Find where the given text appears and provide that cell's center as (x, y) coordinate. 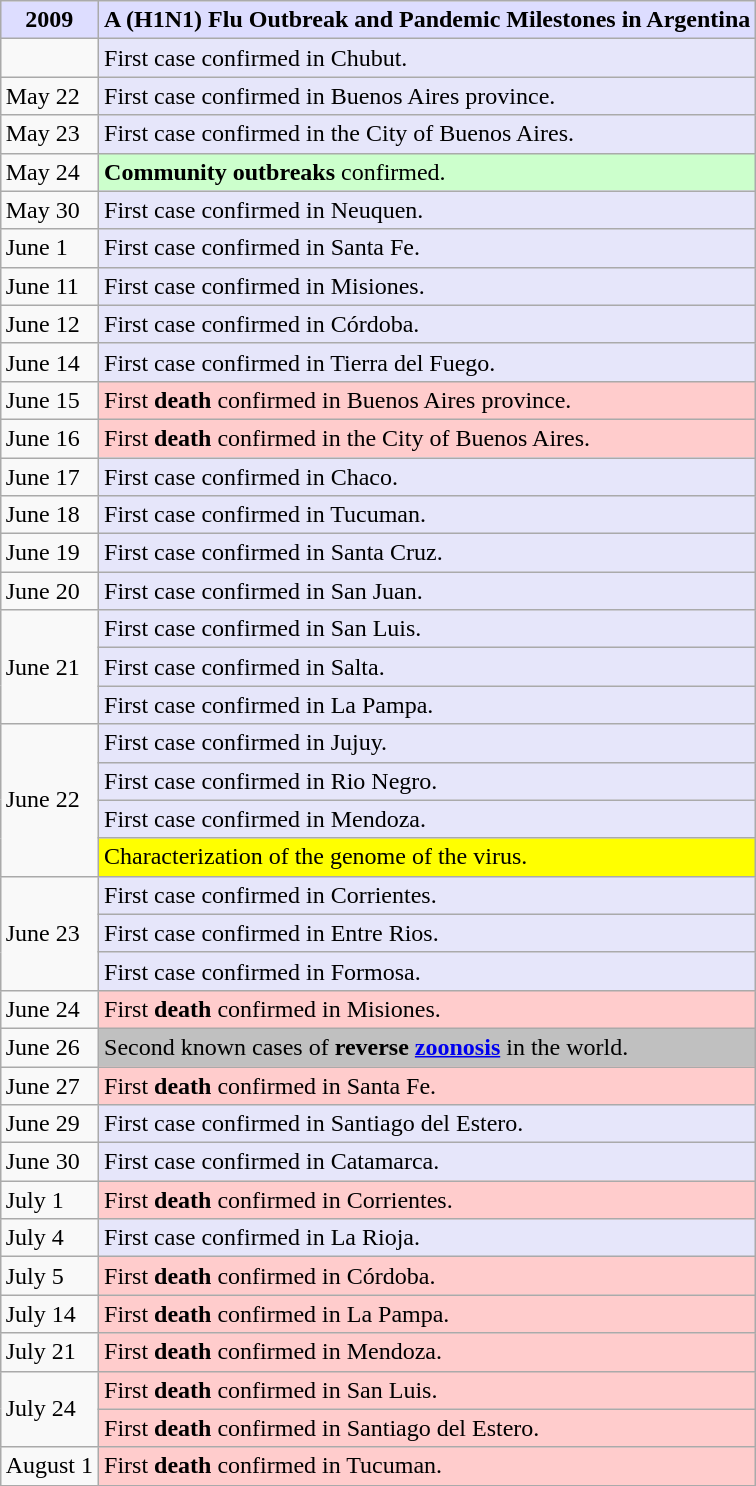
First death confirmed in Santa Fe. (428, 1085)
First case confirmed in Tucuman. (428, 515)
June 29 (49, 1124)
First case confirmed in Formosa. (428, 971)
June 11 (49, 286)
First case confirmed in the City of Buenos Aires. (428, 134)
May 22 (49, 96)
First case confirmed in Corrientes. (428, 895)
June 27 (49, 1085)
First case confirmed in Buenos Aires province. (428, 96)
June 18 (49, 515)
First death confirmed in Corrientes. (428, 1200)
June 15 (49, 400)
July 1 (49, 1200)
July 24 (49, 1409)
First case confirmed in Tierra del Fuego. (428, 362)
2009 (49, 20)
First case confirmed in Misiones. (428, 286)
First case confirmed in Jujuy. (428, 743)
June 23 (49, 933)
July 21 (49, 1352)
A (H1N1) Flu Outbreak and Pandemic Milestones in Argentina (428, 20)
First death confirmed in Mendoza. (428, 1352)
First death confirmed in the City of Buenos Aires. (428, 438)
June 20 (49, 591)
June 30 (49, 1162)
August 1 (49, 1466)
June 16 (49, 438)
Second known cases of reverse zoonosis in the world. (428, 1047)
First case confirmed in La Rioja. (428, 1238)
First case confirmed in Mendoza. (428, 819)
First case confirmed in Chaco. (428, 477)
First case confirmed in La Pampa. (428, 705)
First death confirmed in Córdoba. (428, 1276)
First case confirmed in Entre Rios. (428, 933)
May 30 (49, 210)
June 24 (49, 1009)
First case confirmed in Santiago del Estero. (428, 1124)
First case confirmed in Neuquen. (428, 210)
First case confirmed in Chubut. (428, 58)
June 19 (49, 553)
First death confirmed in Santiago del Estero. (428, 1428)
First case confirmed in Santa Fe. (428, 248)
First case confirmed in Santa Cruz. (428, 553)
First death confirmed in Tucuman. (428, 1466)
First case confirmed in San Luis. (428, 629)
First case confirmed in Salta. (428, 667)
First case confirmed in San Juan. (428, 591)
July 4 (49, 1238)
First death confirmed in Misiones. (428, 1009)
June 26 (49, 1047)
June 14 (49, 362)
June 12 (49, 324)
First case confirmed in Catamarca. (428, 1162)
June 17 (49, 477)
June 1 (49, 248)
First case confirmed in Córdoba. (428, 324)
First death confirmed in Buenos Aires province. (428, 400)
May 23 (49, 134)
First death confirmed in San Luis. (428, 1390)
July 14 (49, 1314)
May 24 (49, 172)
First death confirmed in La Pampa. (428, 1314)
July 5 (49, 1276)
First case confirmed in Rio Negro. (428, 781)
June 21 (49, 667)
Community outbreaks confirmed. (428, 172)
Characterization of the genome of the virus. (428, 857)
June 22 (49, 800)
